Extract the (X, Y) coordinate from the center of the cell holding the provided text.  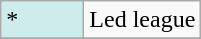
* (42, 20)
Led league (142, 20)
